Return (x, y) of the center of cell containing provided text 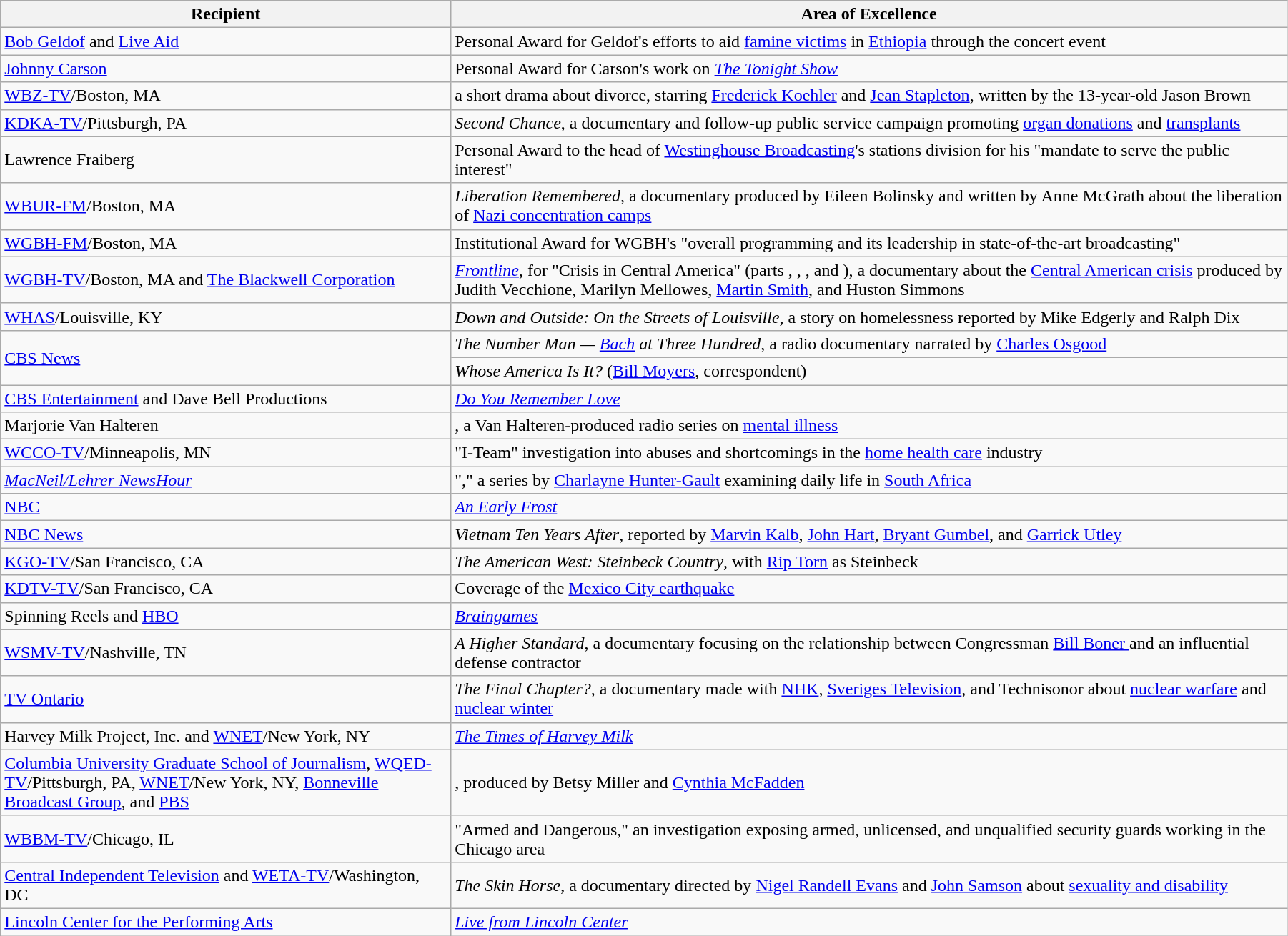
Spinning Reels and HBO (226, 616)
Central Independent Television and WETA-TV/Washington, DC (226, 885)
WGBH-TV/Boston, MA and The Blackwell Corporation (226, 280)
WBUR-FM/Boston, MA (226, 206)
MacNeil/Lehrer NewsHour (226, 480)
Personal Award to the head of Westinghouse Broadcasting's stations division for his "mandate to serve the public interest" (869, 160)
Down and Outside: On the Streets of Louisville, a story on homelessness reported by Mike Edgerly and Ralph Dix (869, 317)
The Skin Horse, a documentary directed by Nigel Randell Evans and John Samson about sexuality and disability (869, 885)
WSMV-TV/Nashville, TN (226, 653)
WBZ-TV/Boston, MA (226, 96)
"I-Team" investigation into abuses and shortcomings in the home health care industry (869, 453)
KDKA-TV/Pittsburgh, PA (226, 123)
NBC (226, 507)
Personal Award for Carson's work on The Tonight Show (869, 69)
The Times of Harvey Milk (869, 736)
a short drama about divorce, starring Frederick Koehler and Jean Stapleton, written by the 13-year-old Jason Brown (869, 96)
"," a series by Charlayne Hunter-Gault examining daily life in South Africa (869, 480)
NBC News (226, 534)
Area of Excellence (869, 14)
WGBH-FM/Boston, MA (226, 243)
KGO-TV/San Francisco, CA (226, 562)
An Early Frost (869, 507)
Columbia University Graduate School of Journalism, WQED-TV/Pittsburgh, PA, WNET/New York, NY, Bonneville Broadcast Group, and PBS (226, 782)
"Armed and Dangerous," an investigation exposing armed, unlicensed, and unqualified security guards working in the Chicago area (869, 839)
TV Ontario (226, 699)
Marjorie Van Halteren (226, 426)
Coverage of the Mexico City earthquake (869, 589)
A Higher Standard, a documentary focusing on the relationship between Congressman Bill Boner and an influential defense contractor (869, 653)
Lawrence Fraiberg (226, 160)
, a Van Halteren-produced radio series on mental illness (869, 426)
The Final Chapter?, a documentary made with NHK, Sveriges Television, and Technisonor about nuclear warfare and nuclear winter (869, 699)
The Number Man — Bach at Three Hundred, a radio documentary narrated by Charles Osgood (869, 344)
Lincoln Center for the Performing Arts (226, 922)
Vietnam Ten Years After, reported by Marvin Kalb, John Hart, Bryant Gumbel, and Garrick Utley (869, 534)
CBS Entertainment and Dave Bell Productions (226, 398)
, produced by Betsy Miller and Cynthia McFadden (869, 782)
Harvey Milk Project, Inc. and WNET/New York, NY (226, 736)
Braingames (869, 616)
Personal Award for Geldof's efforts to aid famine victims in Ethiopia through the concert event (869, 41)
WCCO-TV/Minneapolis, MN (226, 453)
The American West: Steinbeck Country, with Rip Torn as Steinbeck (869, 562)
Do You Remember Love (869, 398)
Liberation Remembered, a documentary produced by Eileen Bolinsky and written by Anne McGrath about the liberation of Nazi concentration camps (869, 206)
Whose America Is It? (Bill Moyers, correspondent) (869, 371)
Johnny Carson (226, 69)
CBS News (226, 357)
Live from Lincoln Center (869, 922)
Institutional Award for WGBH's "overall programming and its leadership in state-of-the-art broadcasting" (869, 243)
KDTV-TV/San Francisco, CA (226, 589)
Second Chance, a documentary and follow-up public service campaign promoting organ donations and transplants (869, 123)
Bob Geldof and Live Aid (226, 41)
WBBM-TV/Chicago, IL (226, 839)
WHAS/Louisville, KY (226, 317)
Recipient (226, 14)
